For the text-containing cell, return its midpoint in [X, Y] coordinate format. 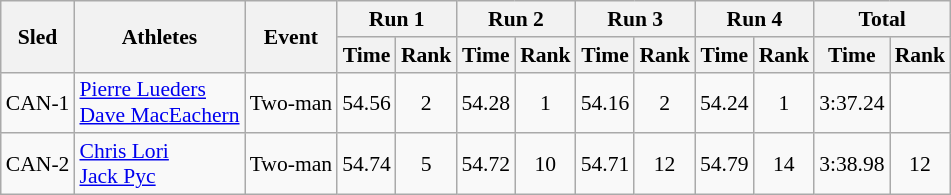
CAN-1 [38, 102]
Event [292, 36]
3:37.24 [852, 102]
54.72 [486, 164]
54.74 [366, 164]
54.28 [486, 102]
Run 1 [396, 19]
10 [546, 164]
Run 2 [516, 19]
Chris LoriJack Pyc [159, 164]
Run 3 [636, 19]
Total [882, 19]
54.71 [606, 164]
CAN-2 [38, 164]
54.16 [606, 102]
5 [426, 164]
Athletes [159, 36]
Pierre LuedersDave MacEachern [159, 102]
Sled [38, 36]
54.56 [366, 102]
54.79 [724, 164]
54.24 [724, 102]
14 [784, 164]
3:38.98 [852, 164]
Run 4 [754, 19]
